Capture the cell that displays the provided text and extract its [x, y] central coordinate. 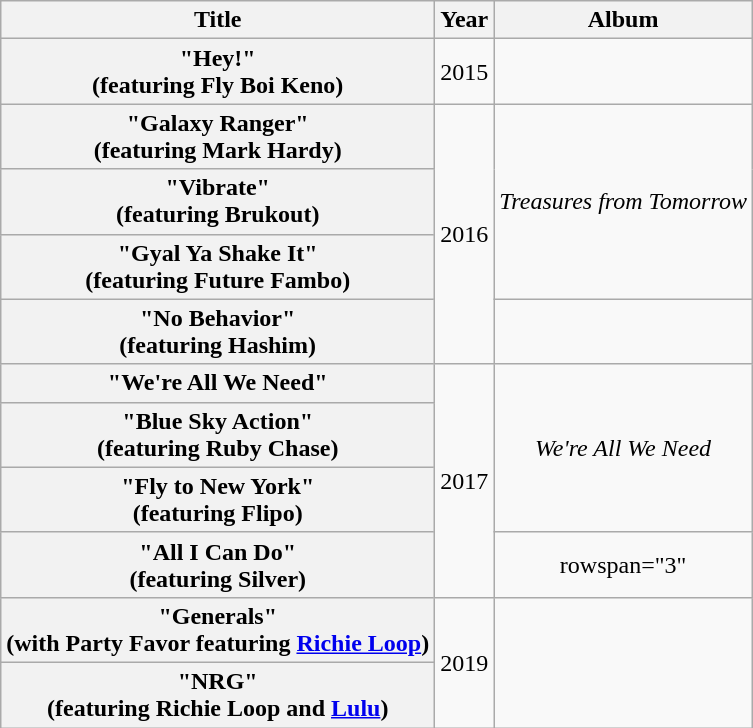
Year [464, 20]
"No Behavior"(featuring Hashim) [218, 332]
2016 [464, 234]
"Hey!"(featuring Fly Boi Keno) [218, 72]
Treasures from Tomorrow [624, 202]
Title [218, 20]
rowspan="3" [624, 564]
"Galaxy Ranger"(featuring Mark Hardy) [218, 136]
"Gyal Ya Shake It"(featuring Future Fambo) [218, 266]
2019 [464, 662]
"Generals" (with Party Favor featuring Richie Loop) [218, 630]
"NRG" (featuring Richie Loop and Lulu) [218, 694]
"Vibrate"(featuring Brukout) [218, 202]
"All I Can Do" (featuring Silver) [218, 564]
Album [624, 20]
We're All We Need [624, 448]
"We're All We Need" [218, 383]
2015 [464, 72]
2017 [464, 480]
"Blue Sky Action" (featuring Ruby Chase) [218, 434]
"Fly to New York" (featuring Flipo) [218, 500]
